Return [x, y] of the center of cell containing provided text 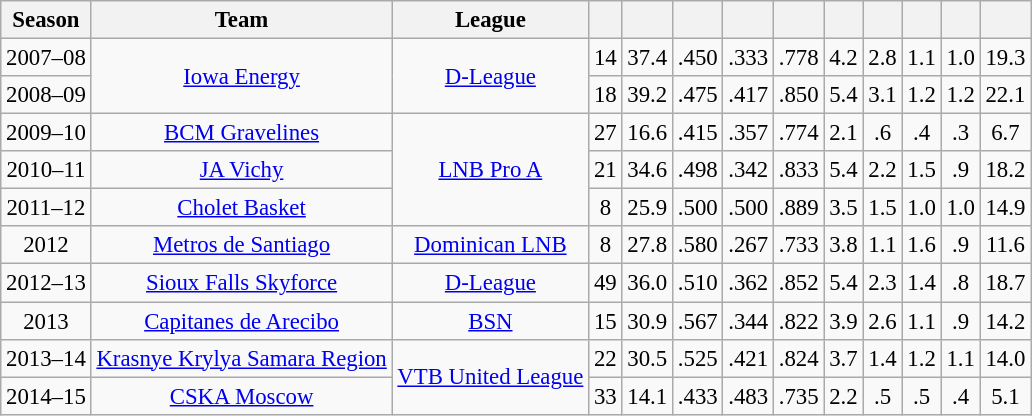
.6 [882, 133]
.483 [748, 396]
34.6 [647, 170]
39.2 [647, 95]
3.1 [882, 95]
.267 [748, 245]
1.6 [922, 245]
36.0 [647, 283]
.510 [697, 283]
.778 [798, 58]
6.7 [1005, 133]
Cholet Basket [242, 208]
5.1 [1005, 396]
14.0 [1005, 358]
League [490, 20]
14.1 [647, 396]
27.8 [647, 245]
16.6 [647, 133]
.733 [798, 245]
33 [606, 396]
Dominican LNB [490, 245]
.580 [697, 245]
2009–10 [46, 133]
19.3 [1005, 58]
18.2 [1005, 170]
Metros de Santiago [242, 245]
Iowa Energy [242, 76]
BCM Gravelines [242, 133]
25.9 [647, 208]
2013–14 [46, 358]
.333 [748, 58]
.421 [748, 358]
.822 [798, 321]
.498 [697, 170]
2.6 [882, 321]
2.8 [882, 58]
.889 [798, 208]
Sioux Falls Skyforce [242, 283]
.567 [697, 321]
14.2 [1005, 321]
2013 [46, 321]
.8 [960, 283]
Team [242, 20]
CSKA Moscow [242, 396]
Season [46, 20]
4.2 [844, 58]
VTB United League [490, 376]
.525 [697, 358]
22.1 [1005, 95]
.433 [697, 396]
Capitanes de Arecibo [242, 321]
BSN [490, 321]
30.9 [647, 321]
15 [606, 321]
JA Vichy [242, 170]
3.5 [844, 208]
27 [606, 133]
.735 [798, 396]
18.7 [1005, 283]
.342 [748, 170]
Krasnye Krylya Samara Region [242, 358]
2.3 [882, 283]
.850 [798, 95]
.362 [748, 283]
.774 [798, 133]
18 [606, 95]
14 [606, 58]
.357 [748, 133]
.344 [748, 321]
.417 [748, 95]
49 [606, 283]
37.4 [647, 58]
.415 [697, 133]
2011–12 [46, 208]
11.6 [1005, 245]
22 [606, 358]
3.9 [844, 321]
2012 [46, 245]
3.7 [844, 358]
2012–13 [46, 283]
30.5 [647, 358]
LNB Pro A [490, 170]
2010–11 [46, 170]
.852 [798, 283]
2007–08 [46, 58]
14.9 [1005, 208]
.833 [798, 170]
3.8 [844, 245]
2008–09 [46, 95]
2014–15 [46, 396]
.475 [697, 95]
21 [606, 170]
.824 [798, 358]
.450 [697, 58]
.3 [960, 133]
2.1 [844, 133]
